Identify which cell holds the provided text, then report its (X, Y) central coordinate. 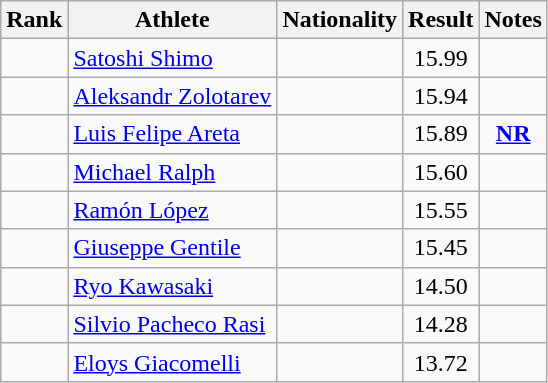
15.89 (441, 134)
15.55 (441, 210)
Aleksandr Zolotarev (172, 96)
Result (441, 20)
13.72 (441, 362)
14.50 (441, 286)
Luis Felipe Areta (172, 134)
Silvio Pacheco Rasi (172, 324)
Notes (513, 20)
15.60 (441, 172)
Eloys Giacomelli (172, 362)
15.94 (441, 96)
Ramón López (172, 210)
Nationality (340, 20)
14.28 (441, 324)
15.99 (441, 58)
Michael Ralph (172, 172)
Satoshi Shimo (172, 58)
Rank (34, 20)
NR (513, 134)
15.45 (441, 248)
Athlete (172, 20)
Ryo Kawasaki (172, 286)
Giuseppe Gentile (172, 248)
